Return (x, y) of the center of cell containing provided text 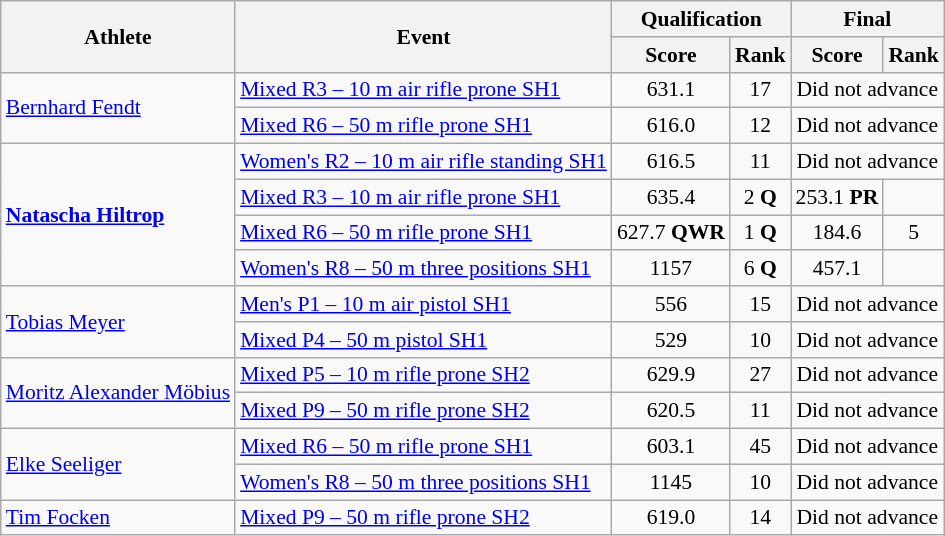
1145 (671, 482)
631.1 (671, 90)
627.7 QWR (671, 233)
1157 (671, 269)
Tobias Meyer (118, 322)
17 (760, 90)
45 (760, 447)
616.0 (671, 126)
Mixed P5 – 10 m rifle prone SH2 (424, 375)
184.6 (838, 233)
457.1 (838, 269)
Qualification (702, 19)
15 (760, 304)
Men's P1 – 10 m air pistol SH1 (424, 304)
603.1 (671, 447)
Women's R2 – 10 m air rifle standing SH1 (424, 162)
1 Q (760, 233)
Elke Seeliger (118, 464)
635.4 (671, 197)
Tim Focken (118, 518)
Moritz Alexander Möbius (118, 392)
629.9 (671, 375)
619.0 (671, 518)
Final (868, 19)
Mixed P4 – 50 m pistol SH1 (424, 340)
529 (671, 340)
556 (671, 304)
616.5 (671, 162)
14 (760, 518)
253.1 PR (838, 197)
2 Q (760, 197)
Event (424, 36)
5 (914, 233)
27 (760, 375)
12 (760, 126)
620.5 (671, 411)
Athlete (118, 36)
Bernhard Fendt (118, 108)
6 Q (760, 269)
Natascha Hiltrop (118, 215)
